For the text-containing cell, return its midpoint in (x, y) coordinate format. 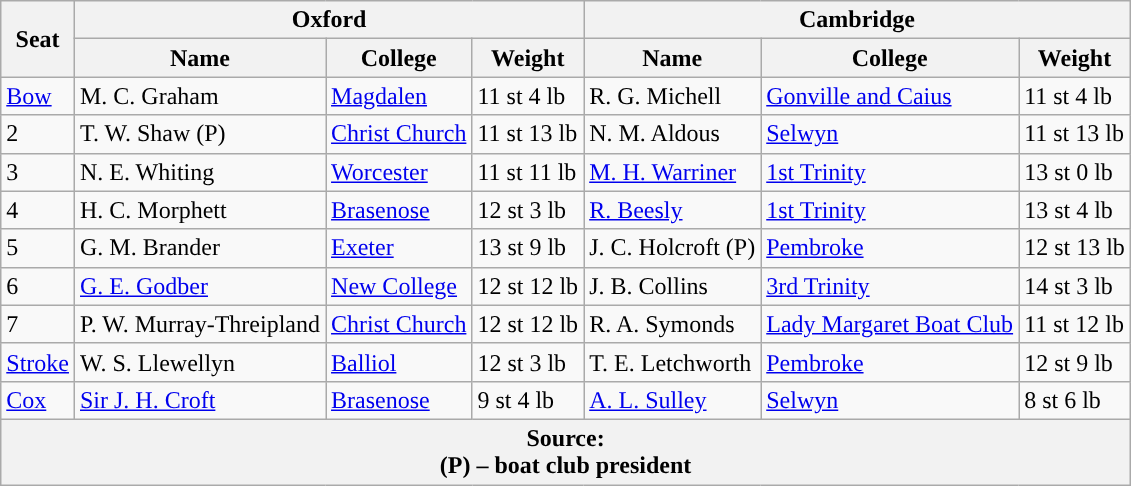
J. C. Holcroft (P) (672, 248)
Cox (38, 400)
12 st 13 lb (1075, 248)
12 st 9 lb (1075, 362)
Worcester (399, 172)
7 (38, 324)
6 (38, 286)
N. M. Aldous (672, 134)
R. Beesly (672, 210)
N. E. Whiting (200, 172)
J. B. Collins (672, 286)
3rd Trinity (890, 286)
13 st 4 lb (1075, 210)
Gonville and Caius (890, 96)
Seat (38, 39)
Oxford (328, 20)
Sir J. H. Croft (200, 400)
Source:(P) – boat club president (566, 452)
14 st 3 lb (1075, 286)
G. M. Brander (200, 248)
4 (38, 210)
11 st 12 lb (1075, 324)
T. W. Shaw (P) (200, 134)
Balliol (399, 362)
Magdalen (399, 96)
13 st 9 lb (528, 248)
A. L. Sulley (672, 400)
P. W. Murray-Threipland (200, 324)
T. E. Letchworth (672, 362)
Lady Margaret Boat Club (890, 324)
5 (38, 248)
R. G. Michell (672, 96)
11 st 11 lb (528, 172)
M. C. Graham (200, 96)
H. C. Morphett (200, 210)
9 st 4 lb (528, 400)
8 st 6 lb (1075, 400)
2 (38, 134)
13 st 0 lb (1075, 172)
Cambridge (858, 20)
Stroke (38, 362)
W. S. Llewellyn (200, 362)
G. E. Godber (200, 286)
3 (38, 172)
Bow (38, 96)
R. A. Symonds (672, 324)
Exeter (399, 248)
New College (399, 286)
M. H. Warriner (672, 172)
